Provide the (x, y) coordinate of the cell's center where the given text is located.  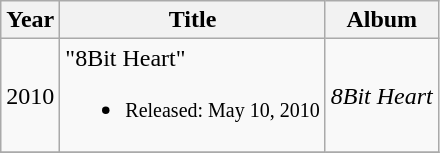
"8Bit Heart"Released: May 10, 2010 (192, 96)
8Bit Heart (382, 96)
Year (30, 20)
2010 (30, 96)
Album (382, 20)
Title (192, 20)
